Determine the (x, y) coordinate at the center of the cell enclosing the given text.  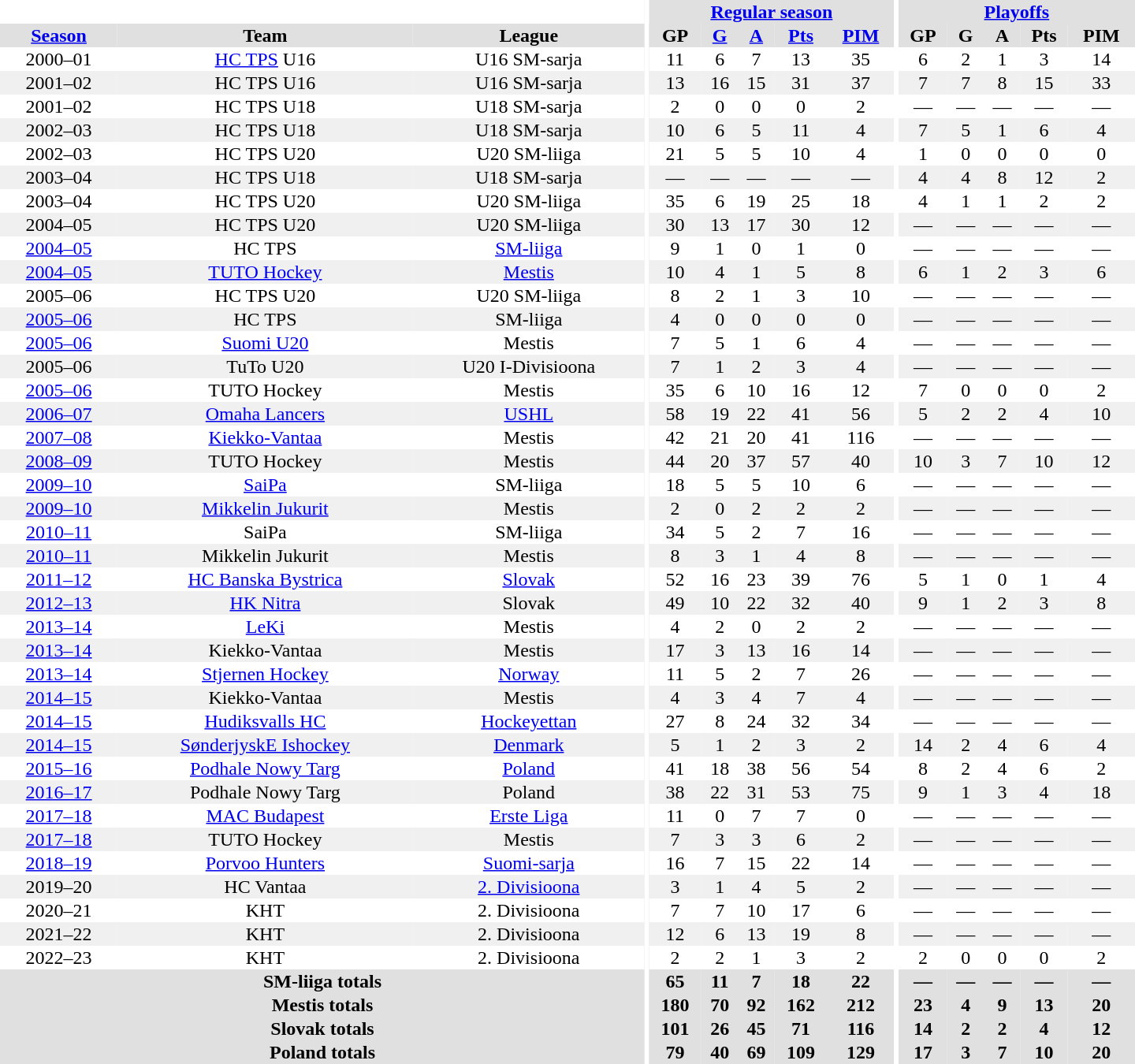
LeKi (265, 627)
2000–01 (58, 59)
162 (801, 1005)
MAC Budapest (265, 816)
24 (756, 721)
USHL (529, 414)
2015–16 (58, 768)
2016–17 (58, 792)
69 (756, 1052)
79 (675, 1052)
SønderjyskE Ishockey (265, 745)
Denmark (529, 745)
2006–07 (58, 414)
101 (675, 1029)
U20 I-Divisioona (529, 366)
212 (861, 1005)
Mestis totals (322, 1005)
Team (265, 35)
2012–13 (58, 603)
2019–20 (58, 887)
45 (756, 1029)
League (529, 35)
2007–08 (58, 437)
109 (801, 1052)
Hockeyettan (529, 721)
129 (861, 1052)
2018–19 (58, 863)
Suomi-sarja (529, 863)
25 (801, 201)
Hudiksvalls HC (265, 721)
Playoffs (1017, 12)
75 (861, 792)
44 (675, 461)
33 (1102, 83)
53 (801, 792)
SM-liiga totals (322, 981)
54 (861, 768)
Poland totals (322, 1052)
49 (675, 603)
Suomi U20 (265, 343)
TuTo U20 (265, 366)
39 (801, 579)
27 (675, 721)
70 (720, 1005)
2008–09 (58, 461)
52 (675, 579)
Season (58, 35)
Slovak totals (322, 1029)
Regular season (771, 12)
2011–12 (58, 579)
HC Vantaa (265, 887)
65 (675, 981)
Omaha Lancers (265, 414)
Porvoo Hunters (265, 863)
2022–23 (58, 958)
71 (801, 1029)
92 (756, 1005)
2021–22 (58, 934)
HC Banska Bystrica (265, 579)
HK Nitra (265, 603)
58 (675, 414)
Norway (529, 674)
180 (675, 1005)
42 (675, 437)
76 (861, 579)
Stjernen Hockey (265, 674)
2020–21 (58, 910)
Erste Liga (529, 816)
57 (801, 461)
